Determine the (x, y) coordinate at the center of the cell enclosing the given text.  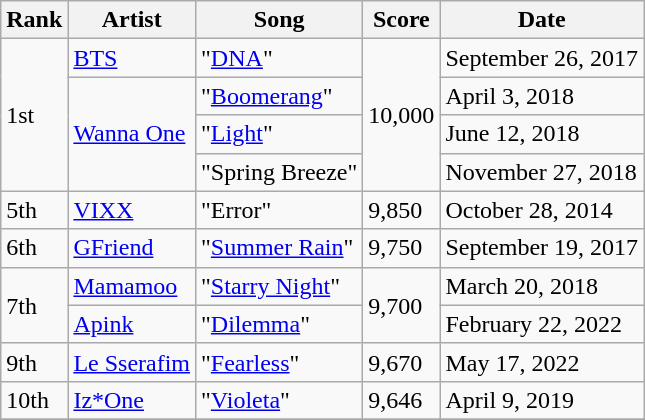
Iz*One (132, 400)
Song (280, 20)
October 28, 2014 (542, 210)
February 22, 2022 (542, 324)
"Starry Night" (280, 286)
Wanna One (132, 134)
VIXX (132, 210)
Apink (132, 324)
May 17, 2022 (542, 362)
9,750 (402, 248)
Artist (132, 20)
9,646 (402, 400)
Le Sserafim (132, 362)
5th (34, 210)
March 20, 2018 (542, 286)
9,700 (402, 305)
"Fearless" (280, 362)
"Summer Rain" (280, 248)
"Error" (280, 210)
"DNA" (280, 58)
April 3, 2018 (542, 96)
9th (34, 362)
September 26, 2017 (542, 58)
"Dilemma" (280, 324)
Date (542, 20)
June 12, 2018 (542, 134)
GFriend (132, 248)
6th (34, 248)
Score (402, 20)
1st (34, 115)
Rank (34, 20)
September 19, 2017 (542, 248)
Mamamoo (132, 286)
10th (34, 400)
"Light" (280, 134)
April 9, 2019 (542, 400)
November 27, 2018 (542, 172)
"Violeta" (280, 400)
9,670 (402, 362)
"Boomerang" (280, 96)
10,000 (402, 115)
7th (34, 305)
BTS (132, 58)
9,850 (402, 210)
"Spring Breeze" (280, 172)
